For the text-containing cell, return its midpoint in [x, y] coordinate format. 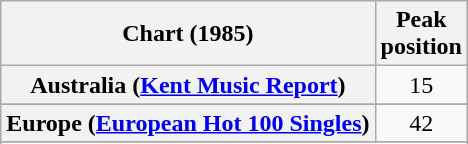
15 [421, 85]
Australia (Kent Music Report) [188, 85]
42 [421, 123]
Peakposition [421, 34]
Europe (European Hot 100 Singles) [188, 123]
Chart (1985) [188, 34]
